Locate the cell with the specified text and output its (X, Y) center coordinate. 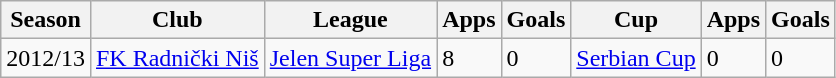
Jelen Super Liga (350, 58)
8 (469, 58)
Serbian Cup (636, 58)
League (350, 20)
Club (177, 20)
2012/13 (46, 58)
FK Radnički Niš (177, 58)
Season (46, 20)
Cup (636, 20)
